Detect which cell encompasses the target text, then output its (X, Y) center coordinate. 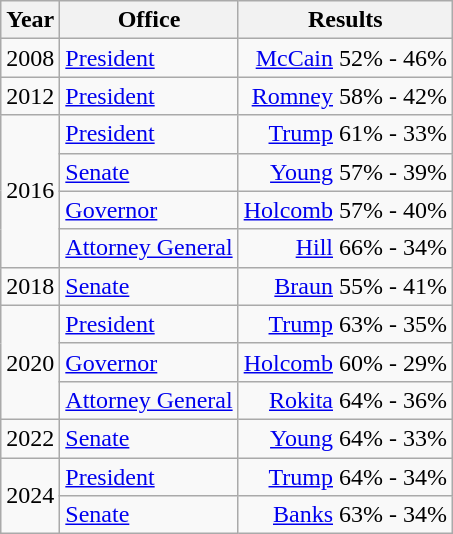
Rokita 64% - 36% (345, 400)
Office (149, 20)
Holcomb 57% - 40% (345, 210)
Romney 58% - 42% (345, 96)
Trump 63% - 35% (345, 324)
Braun 55% - 41% (345, 286)
2020 (30, 362)
2024 (30, 496)
Young 57% - 39% (345, 172)
Holcomb 60% - 29% (345, 362)
Year (30, 20)
Results (345, 20)
2016 (30, 191)
Hill 66% - 34% (345, 248)
Trump 64% - 34% (345, 477)
Trump 61% - 33% (345, 134)
2008 (30, 58)
McCain 52% - 46% (345, 58)
Young 64% - 33% (345, 438)
2022 (30, 438)
Banks 63% - 34% (345, 515)
2018 (30, 286)
2012 (30, 96)
